For the text-containing cell, return its midpoint in [X, Y] coordinate format. 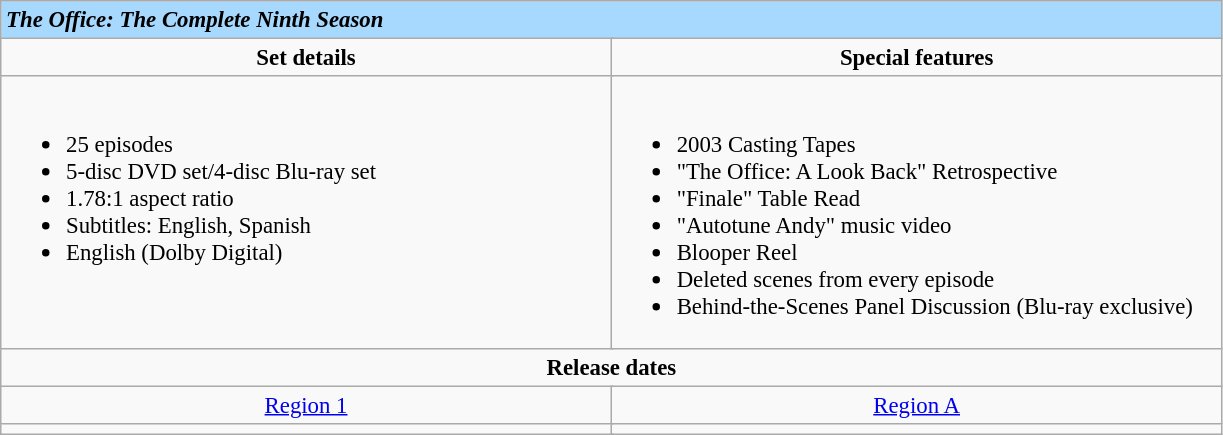
Special features [916, 58]
Set details [306, 58]
Region A [916, 405]
The Office: The Complete Ninth Season [612, 20]
Region 1 [306, 405]
Release dates [612, 367]
25 episodes5-disc DVD set/4-disc Blu-ray set1.78:1 aspect ratioSubtitles: English, SpanishEnglish (Dolby Digital) [306, 212]
